Detect which cell encompasses the target text, then output its (X, Y) center coordinate. 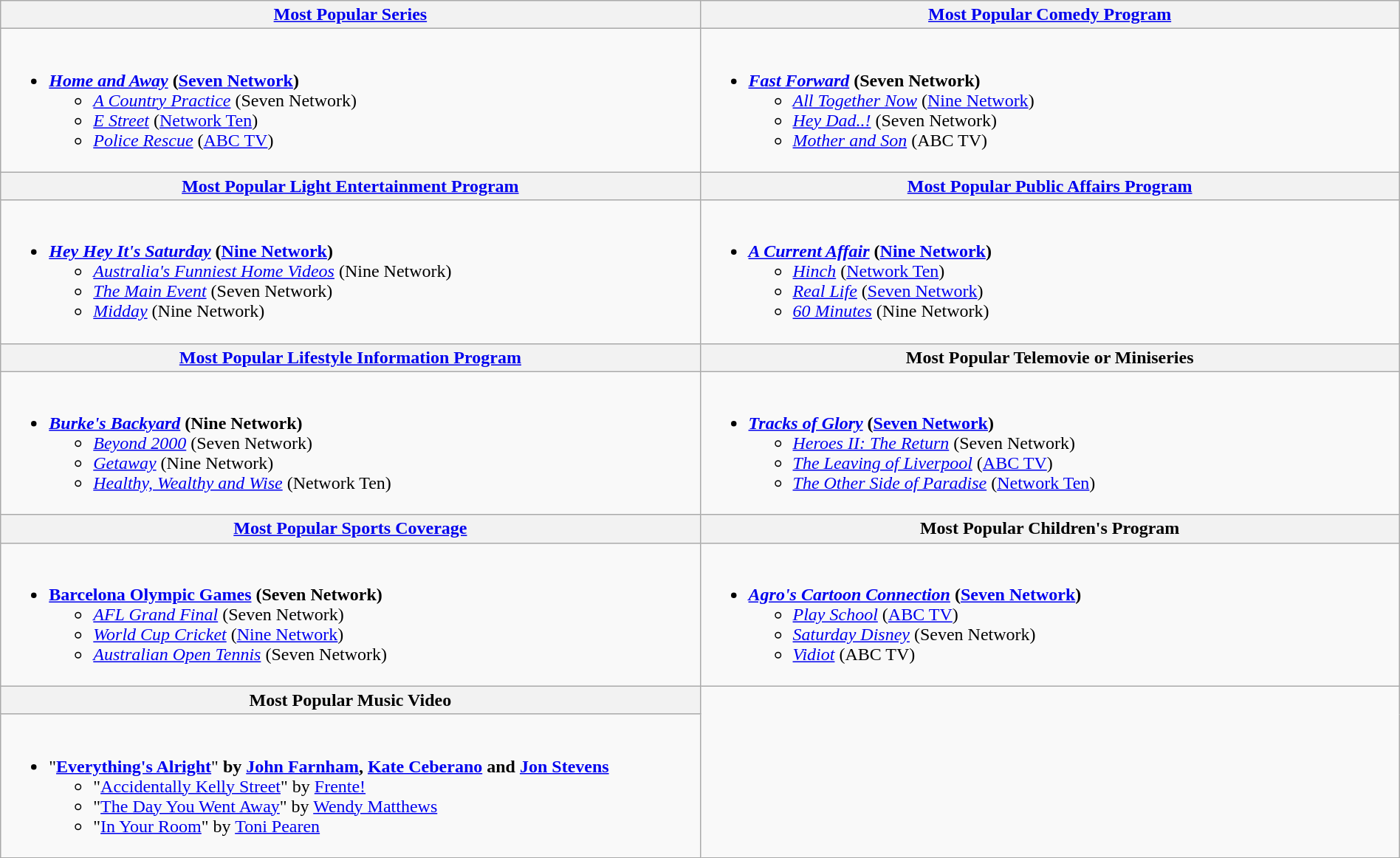
Home and Away (Seven Network)A Country Practice (Seven Network)E Street (Network Ten)Police Rescue (ABC TV) (350, 100)
Fast Forward (Seven Network)All Together Now (Nine Network)Hey Dad..! (Seven Network)Mother and Son (ABC TV) (1050, 100)
Burke's Backyard (Nine Network)Beyond 2000 (Seven Network)Getaway (Nine Network)Healthy, Wealthy and Wise (Network Ten) (350, 443)
Hey Hey It's Saturday (Nine Network)Australia's Funniest Home Videos (Nine Network)The Main Event (Seven Network)Midday (Nine Network) (350, 272)
Tracks of Glory (Seven Network)Heroes II: The Return (Seven Network)The Leaving of Liverpool (ABC TV)The Other Side of Paradise (Network Ten) (1050, 443)
Most Popular Sports Coverage (350, 529)
A Current Affair (Nine Network)Hinch (Network Ten)Real Life (Seven Network)60 Minutes (Nine Network) (1050, 272)
Most Popular Lifestyle Information Program (350, 357)
Most Popular Music Video (350, 700)
Most Popular Public Affairs Program (1050, 186)
Barcelona Olympic Games (Seven Network)AFL Grand Final (Seven Network)World Cup Cricket (Nine Network)Australian Open Tennis (Seven Network) (350, 614)
Most Popular Telemovie or Miniseries (1050, 357)
Most Popular Comedy Program (1050, 15)
Agro's Cartoon Connection (Seven Network)Play School (ABC TV)Saturday Disney (Seven Network)Vidiot (ABC TV) (1050, 614)
Most Popular Children's Program (1050, 529)
Most Popular Series (350, 15)
Most Popular Light Entertainment Program (350, 186)
